Pinpoint the cell where the given text exists, returning its (x, y) midpoint coordinate. 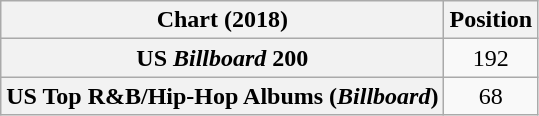
68 (491, 96)
Chart (2018) (222, 20)
192 (491, 58)
Position (491, 20)
US Top R&B/Hip-Hop Albums (Billboard) (222, 96)
US Billboard 200 (222, 58)
